Return (X, Y) of the center of cell containing provided text 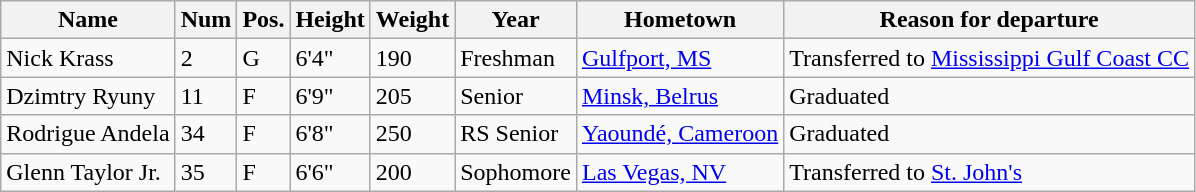
Gulfport, MS (680, 58)
250 (412, 134)
6'8" (330, 134)
Reason for departure (990, 20)
190 (412, 58)
6'6" (330, 172)
205 (412, 96)
Pos. (264, 20)
Minsk, Belrus (680, 96)
Transferred to Mississippi Gulf Coast CC (990, 58)
Yaoundé, Cameroon (680, 134)
Name (88, 20)
Nick Krass (88, 58)
Dzimtry Ryuny (88, 96)
35 (206, 172)
11 (206, 96)
Year (516, 20)
G (264, 58)
Num (206, 20)
Freshman (516, 58)
Senior (516, 96)
Rodrigue Andela (88, 134)
Glenn Taylor Jr. (88, 172)
200 (412, 172)
Weight (412, 20)
Sophomore (516, 172)
6'9" (330, 96)
Las Vegas, NV (680, 172)
2 (206, 58)
RS Senior (516, 134)
Transferred to St. John's (990, 172)
34 (206, 134)
Hometown (680, 20)
Height (330, 20)
6'4" (330, 58)
